Locate the cell with the specified text and output its (X, Y) center coordinate. 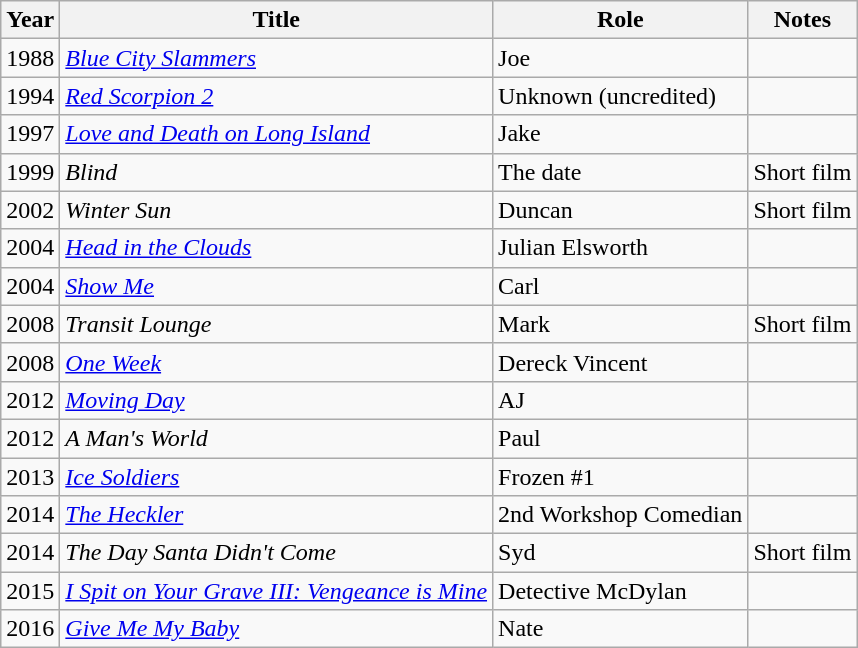
Give Me My Baby (276, 629)
A Man's World (276, 438)
Frozen #1 (620, 477)
Winter Sun (276, 210)
1994 (30, 96)
Transit Lounge (276, 324)
Paul (620, 438)
Duncan (620, 210)
AJ (620, 400)
2015 (30, 591)
Syd (620, 553)
Nate (620, 629)
Joe (620, 58)
One Week (276, 362)
Julian Elsworth (620, 248)
Red Scorpion 2 (276, 96)
Jake (620, 134)
Love and Death on Long Island (276, 134)
Blind (276, 172)
The Heckler (276, 515)
Mark (620, 324)
Carl (620, 286)
Unknown (uncredited) (620, 96)
Moving Day (276, 400)
Year (30, 20)
Title (276, 20)
Blue City Slammers (276, 58)
Notes (802, 20)
1997 (30, 134)
The Day Santa Didn't Come (276, 553)
Role (620, 20)
2013 (30, 477)
Dereck Vincent (620, 362)
1988 (30, 58)
Detective McDylan (620, 591)
The date (620, 172)
2016 (30, 629)
Ice Soldiers (276, 477)
2nd Workshop Comedian (620, 515)
I Spit on Your Grave III: Vengeance is Mine (276, 591)
Head in the Clouds (276, 248)
2002 (30, 210)
Show Me (276, 286)
1999 (30, 172)
